Determine the (X, Y) coordinate at the center of the cell enclosing the given text.  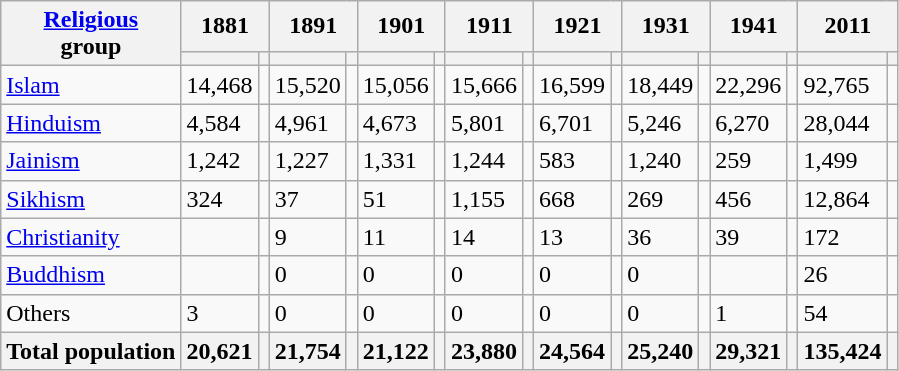
3 (220, 313)
583 (572, 161)
Islam (91, 85)
Sikhism (91, 199)
14 (484, 237)
456 (748, 199)
1,244 (484, 161)
4,961 (308, 123)
6,701 (572, 123)
92,765 (842, 85)
37 (308, 199)
Christianity (91, 237)
1941 (754, 26)
9 (308, 237)
259 (748, 161)
1931 (666, 26)
36 (660, 237)
668 (572, 199)
5,246 (660, 123)
15,666 (484, 85)
29,321 (748, 351)
Total population (91, 351)
1,242 (220, 161)
1,155 (484, 199)
Others (91, 313)
26 (842, 275)
21,122 (396, 351)
28,044 (842, 123)
Jainism (91, 161)
2011 (848, 26)
21,754 (308, 351)
1,499 (842, 161)
12,864 (842, 199)
23,880 (484, 351)
39 (748, 237)
14,468 (220, 85)
15,056 (396, 85)
1921 (578, 26)
13 (572, 237)
6,270 (748, 123)
25,240 (660, 351)
1911 (489, 26)
1891 (313, 26)
4,673 (396, 123)
20,621 (220, 351)
1,331 (396, 161)
1,227 (308, 161)
1,240 (660, 161)
22,296 (748, 85)
1881 (225, 26)
11 (396, 237)
1901 (401, 26)
Religiousgroup (91, 34)
16,599 (572, 85)
1 (748, 313)
324 (220, 199)
4,584 (220, 123)
15,520 (308, 85)
Buddhism (91, 275)
Hinduism (91, 123)
135,424 (842, 351)
172 (842, 237)
51 (396, 199)
269 (660, 199)
18,449 (660, 85)
24,564 (572, 351)
54 (842, 313)
5,801 (484, 123)
